Extract the [x, y] coordinate from the center of the cell holding the provided text.  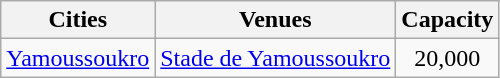
Stade de Yamoussoukro [276, 58]
20,000 [448, 58]
Capacity [448, 20]
Yamoussoukro [78, 58]
Cities [78, 20]
Venues [276, 20]
